Extract the [X, Y] coordinate from the center of the cell holding the provided text.  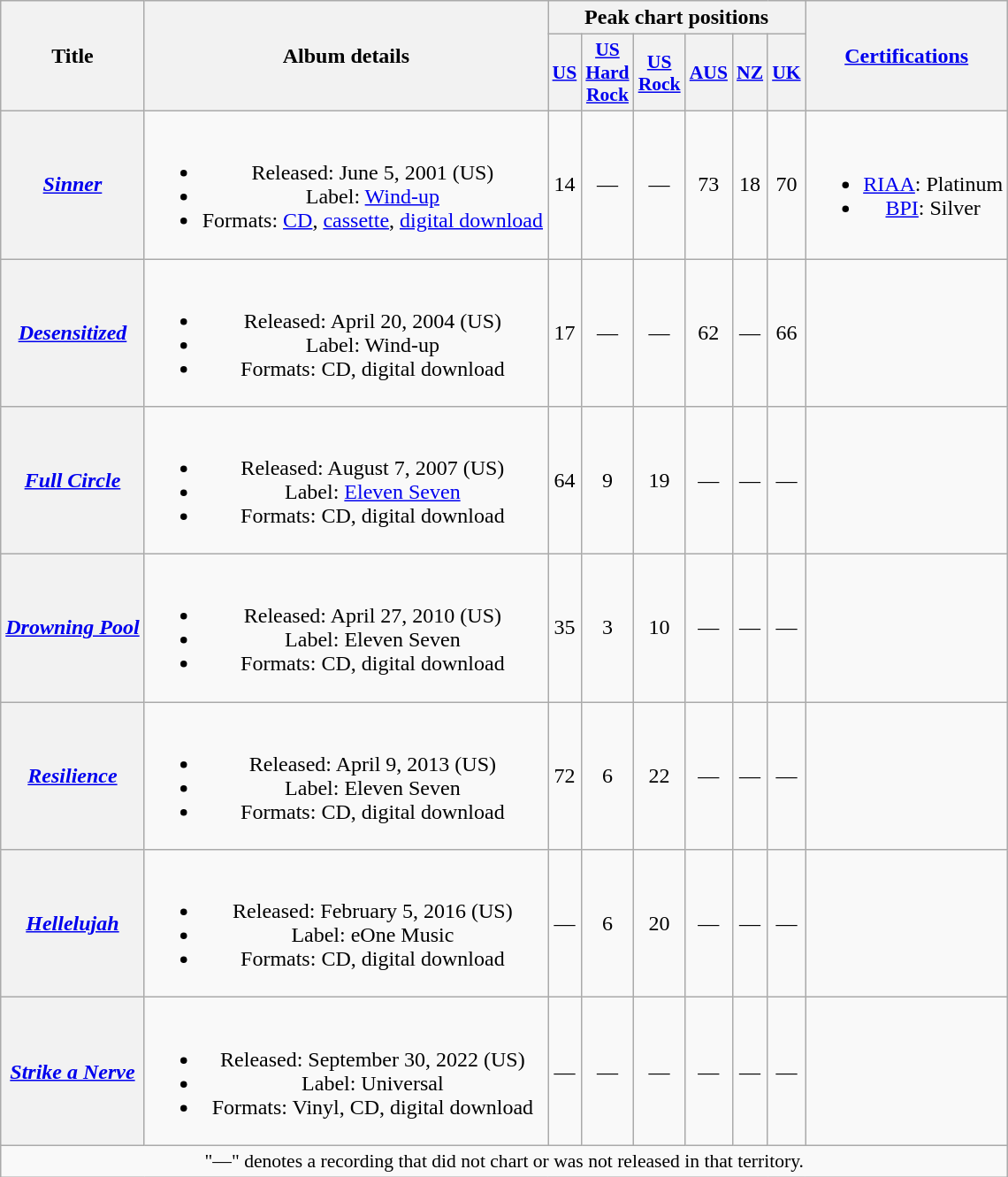
USRock [660, 73]
UK [787, 73]
72 [565, 776]
62 [709, 332]
Released: June 5, 2001 (US)Label: Wind-upFormats: CD, cassette, digital download [346, 184]
17 [565, 332]
Certifications [907, 57]
14 [565, 184]
USHardRock [607, 73]
Released: February 5, 2016 (US)Label: eOne MusicFormats: CD, digital download [346, 923]
10 [660, 628]
Strike a Nerve [73, 1072]
Title [73, 57]
Album details [346, 57]
35 [565, 628]
Hellelujah [73, 923]
66 [787, 332]
Resilience [73, 776]
RIAA: PlatinumBPI: Silver [907, 184]
Released: April 20, 2004 (US)Label: Wind-upFormats: CD, digital download [346, 332]
Drowning Pool [73, 628]
19 [660, 481]
22 [660, 776]
US [565, 73]
AUS [709, 73]
Released: September 30, 2022 (US)Label: UniversalFormats: Vinyl, CD, digital download [346, 1072]
64 [565, 481]
20 [660, 923]
"—" denotes a recording that did not chart or was not released in that territory. [504, 1161]
Full Circle [73, 481]
9 [607, 481]
Released: August 7, 2007 (US)Label: Eleven SevenFormats: CD, digital download [346, 481]
70 [787, 184]
Desensitized [73, 332]
NZ [750, 73]
Sinner [73, 184]
Released: April 9, 2013 (US)Label: Eleven SevenFormats: CD, digital download [346, 776]
Released: April 27, 2010 (US)Label: Eleven SevenFormats: CD, digital download [346, 628]
Peak chart positions [677, 18]
3 [607, 628]
73 [709, 184]
18 [750, 184]
